Extract the (X, Y) coordinate from the center of the cell holding the provided text.  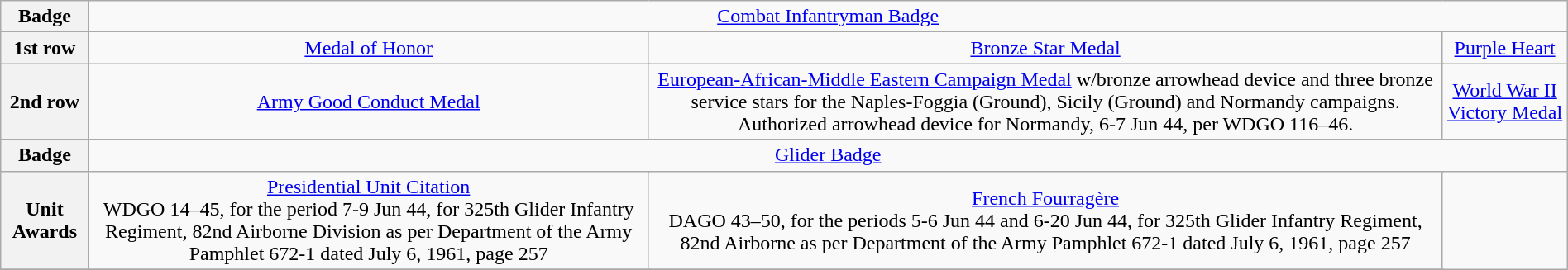
1st row (45, 48)
Purple Heart (1505, 48)
Bronze Star Medal (1045, 48)
Unit Awards (45, 220)
Army Good Conduct Medal (369, 102)
Medal of Honor (369, 48)
World War II Victory Medal (1505, 102)
2nd row (45, 102)
Glider Badge (828, 155)
Combat Infantryman Badge (828, 17)
